Determine the (x, y) coordinate at the center of the cell enclosing the given text.  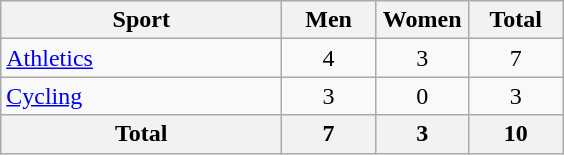
0 (422, 96)
4 (329, 58)
Women (422, 20)
Cycling (142, 96)
Men (329, 20)
Sport (142, 20)
10 (516, 134)
Athletics (142, 58)
